Return the [X, Y] coordinate for the center point of the cell that contains the specified text.  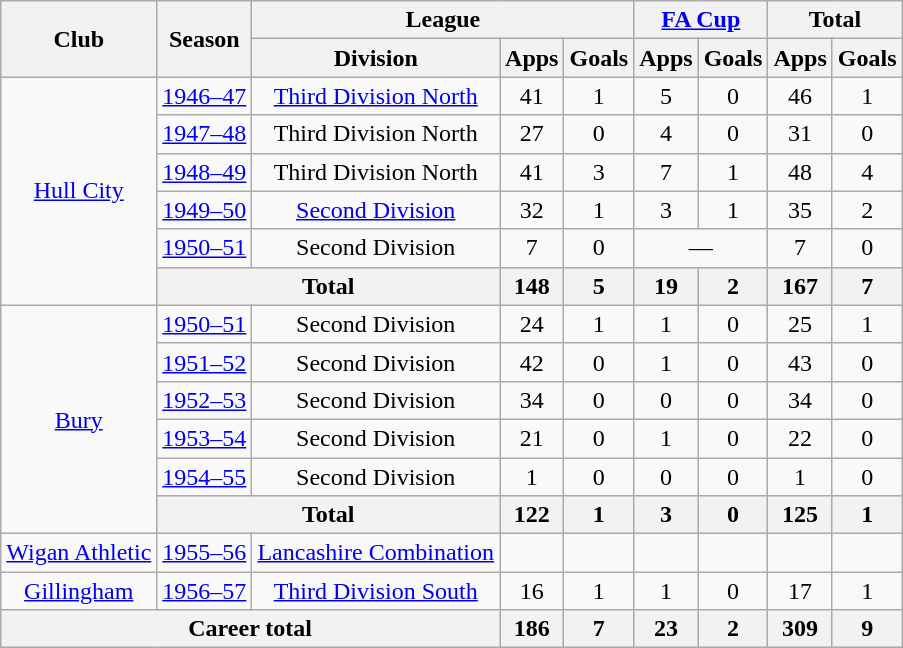
125 [800, 515]
Season [204, 39]
Club [79, 39]
1953–54 [204, 438]
35 [800, 210]
1948–49 [204, 172]
25 [800, 324]
48 [800, 172]
1954–55 [204, 477]
Career total [250, 629]
186 [532, 629]
309 [800, 629]
1956–57 [204, 591]
— [701, 248]
24 [532, 324]
1949–50 [204, 210]
148 [532, 286]
Division [376, 58]
32 [532, 210]
1955–56 [204, 553]
46 [800, 96]
Lancashire Combination [376, 553]
1946–47 [204, 96]
21 [532, 438]
19 [666, 286]
9 [867, 629]
17 [800, 591]
Wigan Athletic [79, 553]
Third Division South [376, 591]
27 [532, 134]
FA Cup [701, 20]
Hull City [79, 191]
16 [532, 591]
1952–53 [204, 400]
31 [800, 134]
1947–48 [204, 134]
23 [666, 629]
1951–52 [204, 362]
Gillingham [79, 591]
122 [532, 515]
167 [800, 286]
22 [800, 438]
Bury [79, 419]
43 [800, 362]
League [443, 20]
42 [532, 362]
